Provide the [x, y] coordinate of the cell's center where the given text is located.  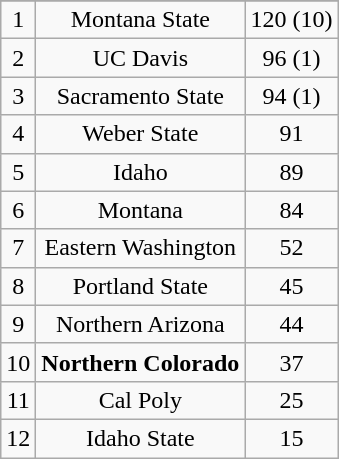
120 (10) [292, 20]
6 [18, 210]
1 [18, 20]
89 [292, 172]
UC Davis [140, 58]
Portland State [140, 286]
9 [18, 324]
4 [18, 134]
45 [292, 286]
96 (1) [292, 58]
Northern Colorado [140, 362]
3 [18, 96]
Eastern Washington [140, 248]
5 [18, 172]
11 [18, 400]
84 [292, 210]
91 [292, 134]
Montana State [140, 20]
2 [18, 58]
52 [292, 248]
12 [18, 438]
7 [18, 248]
25 [292, 400]
10 [18, 362]
8 [18, 286]
Idaho State [140, 438]
Weber State [140, 134]
94 (1) [292, 96]
Montana [140, 210]
Cal Poly [140, 400]
44 [292, 324]
Northern Arizona [140, 324]
15 [292, 438]
37 [292, 362]
Sacramento State [140, 96]
Idaho [140, 172]
